Output the (x, y) coordinate of the center of the cell containing the given text.  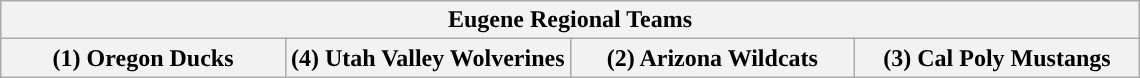
(1) Oregon Ducks (144, 58)
(2) Arizona Wildcats (712, 58)
(4) Utah Valley Wolverines (428, 58)
Eugene Regional Teams (570, 20)
(3) Cal Poly Mustangs (998, 58)
